Determine the (X, Y) coordinate at the center of the cell enclosing the given text.  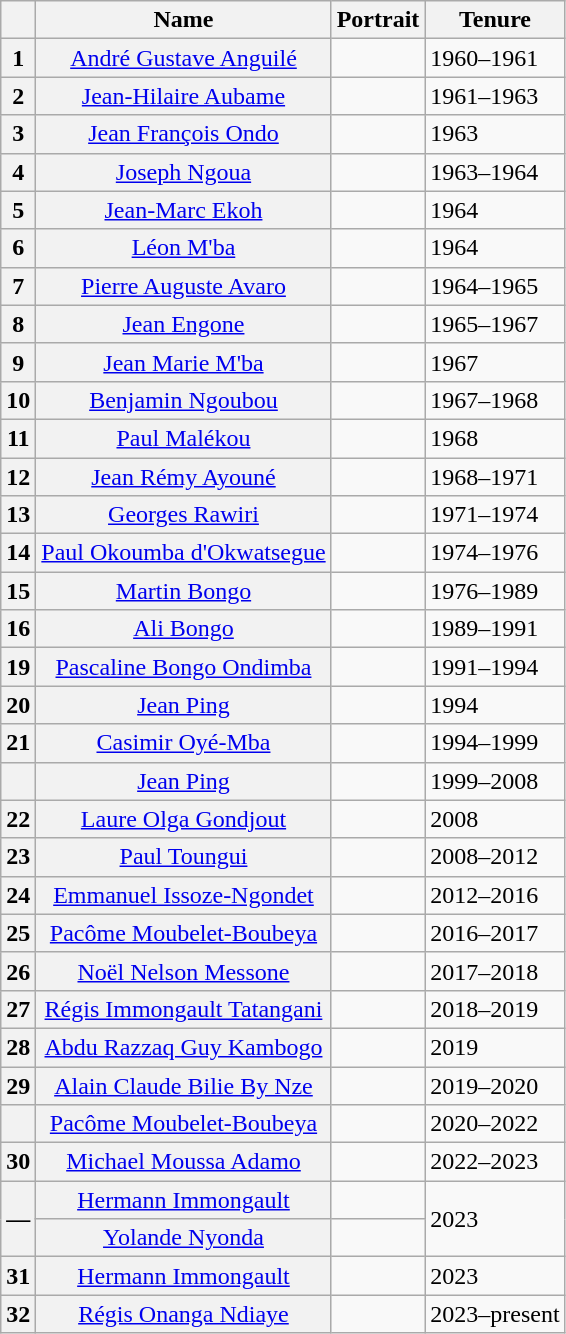
29 (18, 1085)
32 (18, 1314)
1989–1991 (495, 629)
4 (18, 172)
Noël Nelson Messone (184, 971)
Léon M'ba (184, 248)
6 (18, 248)
25 (18, 933)
1964–1965 (495, 286)
2008–2012 (495, 857)
19 (18, 667)
11 (18, 438)
Laure Olga Gondjout (184, 819)
2022–2023 (495, 1162)
2008 (495, 819)
5 (18, 210)
23 (18, 857)
1999–2008 (495, 781)
Georges Rawiri (184, 515)
Jean Rémy Ayouné (184, 477)
Jean-Marc Ekoh (184, 210)
1968 (495, 438)
Paul Toungui (184, 857)
Portrait (378, 20)
13 (18, 515)
Pierre Auguste Avaro (184, 286)
1 (18, 58)
2020–2022 (495, 1124)
7 (18, 286)
— (18, 1219)
Benjamin Ngoubou (184, 400)
Paul Malékou (184, 438)
Ali Bongo (184, 629)
27 (18, 1009)
1994 (495, 705)
2 (18, 96)
Jean-Hilaire Aubame (184, 96)
2019 (495, 1047)
Jean Engone (184, 324)
1963 (495, 134)
10 (18, 400)
1971–1974 (495, 515)
3 (18, 134)
1967 (495, 362)
1965–1967 (495, 324)
Jean François Ondo (184, 134)
9 (18, 362)
24 (18, 895)
Régis Immongault Tatangani (184, 1009)
Pascaline Bongo Ondimba (184, 667)
Name (184, 20)
Jean Marie M'ba (184, 362)
1974–1976 (495, 553)
2019–2020 (495, 1085)
2012–2016 (495, 895)
8 (18, 324)
Casimir Oyé-Mba (184, 743)
12 (18, 477)
Emmanuel Issoze-Ngondet (184, 895)
Régis Onanga Ndiaye (184, 1314)
Martin Bongo (184, 591)
14 (18, 553)
Yolande Nyonda (184, 1238)
22 (18, 819)
28 (18, 1047)
2017–2018 (495, 971)
1960–1961 (495, 58)
Alain Claude Bilie By Nze (184, 1085)
2018–2019 (495, 1009)
Paul Okoumba d'Okwatsegue (184, 553)
20 (18, 705)
Joseph Ngoua (184, 172)
26 (18, 971)
30 (18, 1162)
1963–1964 (495, 172)
1991–1994 (495, 667)
2023–present (495, 1314)
2016–2017 (495, 933)
André Gustave Anguilé (184, 58)
16 (18, 629)
1967–1968 (495, 400)
15 (18, 591)
1968–1971 (495, 477)
1994–1999 (495, 743)
Tenure (495, 20)
Michael Moussa Adamo (184, 1162)
Abdu Razzaq Guy Kambogo (184, 1047)
21 (18, 743)
1976–1989 (495, 591)
1961–1963 (495, 96)
31 (18, 1276)
